Locate the cell with the specified text and output its [x, y] center coordinate. 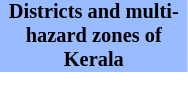
Districts and multi-hazard zones of Kerala [94, 36]
